Output the (X, Y) coordinate of the center of the cell containing the given text.  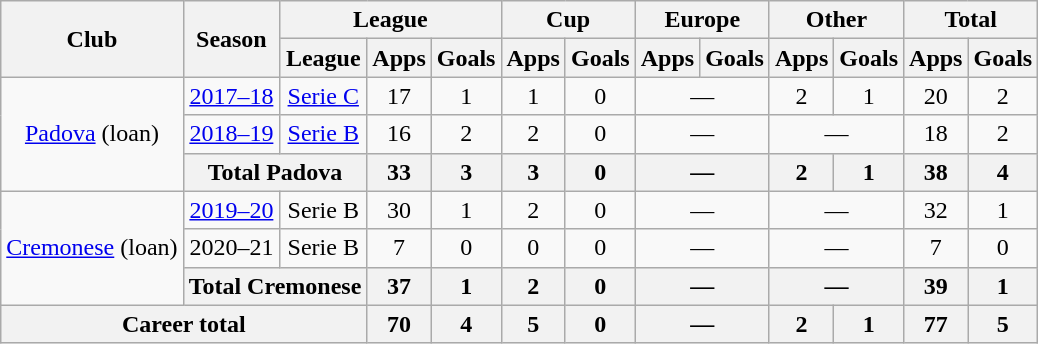
Padova (loan) (92, 134)
Total Cremonese (275, 286)
18 (936, 134)
Cup (568, 20)
2018–19 (232, 134)
37 (399, 286)
Career total (184, 324)
32 (936, 210)
Cremonese (loan) (92, 248)
30 (399, 210)
16 (399, 134)
38 (936, 172)
Season (232, 39)
Club (92, 39)
39 (936, 286)
33 (399, 172)
20 (936, 96)
Europe (702, 20)
Other (836, 20)
2020–21 (232, 248)
77 (936, 324)
17 (399, 96)
Total Padova (275, 172)
2017–18 (232, 96)
Serie C (324, 96)
Total (971, 20)
70 (399, 324)
2019–20 (232, 210)
